Detect which cell encompasses the target text, then output its [X, Y] center coordinate. 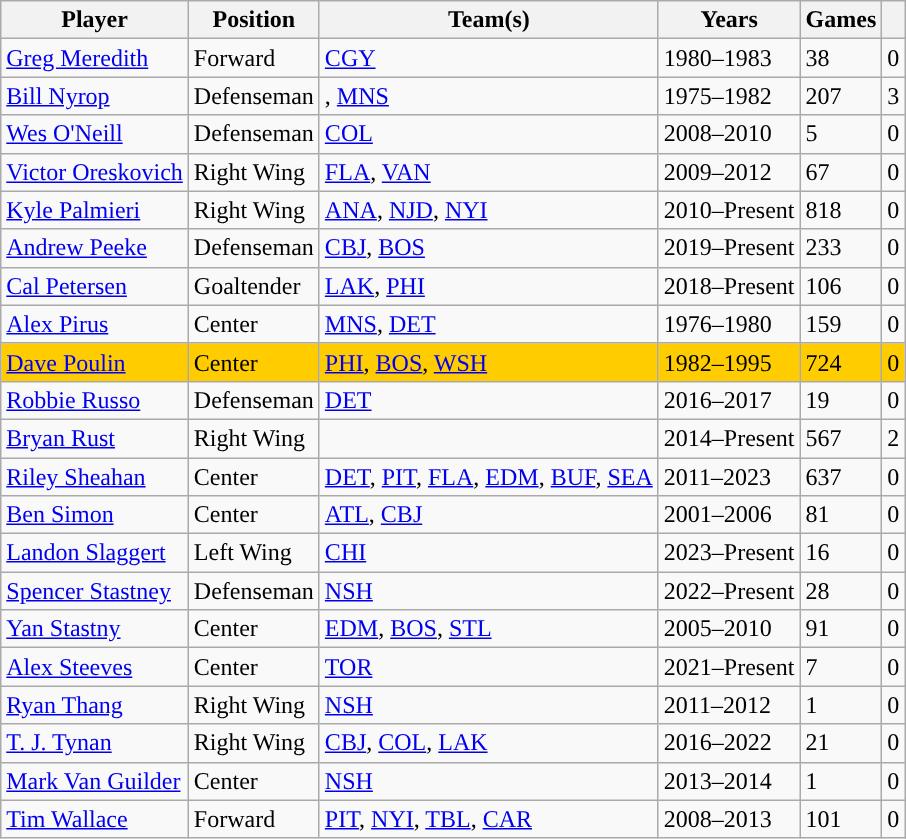
Dave Poulin [95, 362]
5 [841, 134]
ATL, CBJ [488, 515]
COL [488, 134]
DET, PIT, FLA, EDM, BUF, SEA [488, 477]
2009–2012 [729, 172]
2019–Present [729, 248]
Wes O'Neill [95, 134]
91 [841, 629]
2001–2006 [729, 515]
2011–2023 [729, 477]
CGY [488, 58]
PHI, BOS, WSH [488, 362]
2016–2017 [729, 400]
2 [894, 438]
T. J. Tynan [95, 743]
CHI [488, 553]
Riley Sheahan [95, 477]
67 [841, 172]
2022–Present [729, 591]
CBJ, BOS [488, 248]
Mark Van Guilder [95, 781]
2018–Present [729, 286]
EDM, BOS, STL [488, 629]
TOR [488, 667]
1980–1983 [729, 58]
Andrew Peeke [95, 248]
1976–1980 [729, 324]
Tim Wallace [95, 819]
Spencer Stastney [95, 591]
Player [95, 20]
Bill Nyrop [95, 96]
PIT, NYI, TBL, CAR [488, 819]
2005–2010 [729, 629]
81 [841, 515]
3 [894, 96]
16 [841, 553]
ANA, NJD, NYI [488, 210]
38 [841, 58]
2016–2022 [729, 743]
101 [841, 819]
Ryan Thang [95, 705]
Team(s) [488, 20]
28 [841, 591]
637 [841, 477]
Yan Stastny [95, 629]
Victor Oreskovich [95, 172]
Ben Simon [95, 515]
Alex Pirus [95, 324]
Goaltender [254, 286]
2010–Present [729, 210]
1982–1995 [729, 362]
2008–2010 [729, 134]
159 [841, 324]
, MNS [488, 96]
Years [729, 20]
LAK, PHI [488, 286]
1975–1982 [729, 96]
2011–2012 [729, 705]
Greg Meredith [95, 58]
Landon Slaggert [95, 553]
106 [841, 286]
567 [841, 438]
7 [841, 667]
2021–Present [729, 667]
2013–2014 [729, 781]
CBJ, COL, LAK [488, 743]
Alex Steeves [95, 667]
Games [841, 20]
Left Wing [254, 553]
724 [841, 362]
Robbie Russo [95, 400]
Bryan Rust [95, 438]
Kyle Palmieri [95, 210]
MNS, DET [488, 324]
Position [254, 20]
21 [841, 743]
DET [488, 400]
2014–Present [729, 438]
Cal Petersen [95, 286]
818 [841, 210]
2023–Present [729, 553]
19 [841, 400]
2008–2013 [729, 819]
233 [841, 248]
207 [841, 96]
FLA, VAN [488, 172]
